Capture the cell that displays the provided text and extract its [X, Y] central coordinate. 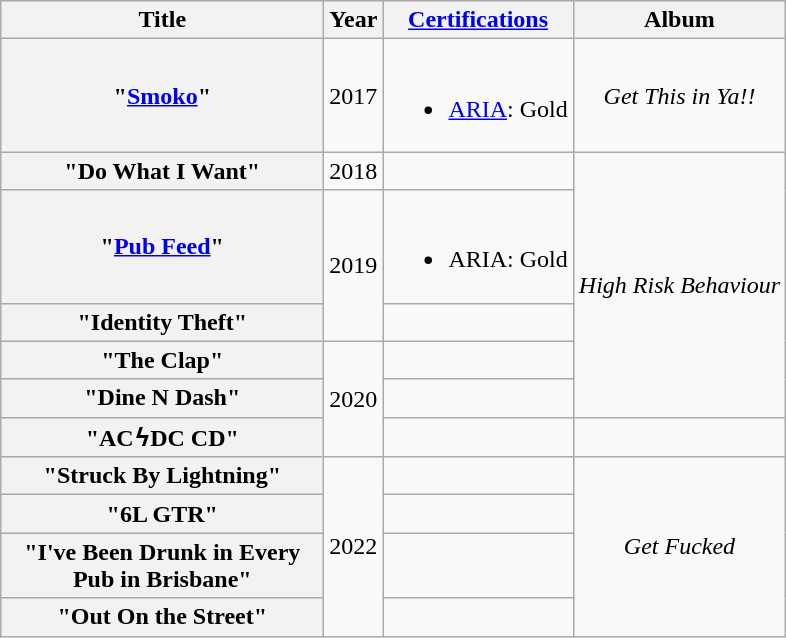
2017 [354, 96]
Certifications [478, 20]
Get This in Ya!! [679, 96]
2022 [354, 546]
"Out On the Street" [162, 617]
Title [162, 20]
"6L GTR" [162, 514]
2019 [354, 266]
"Pub Feed" [162, 246]
"Dine N Dash" [162, 398]
"Smoko" [162, 96]
"I've Been Drunk in Every Pub in Brisbane" [162, 566]
2018 [354, 171]
High Risk Behaviour [679, 284]
Album [679, 20]
Get Fucked [679, 546]
Year [354, 20]
"The Clap" [162, 360]
"Struck By Lightning" [162, 476]
"ACϟDC CD" [162, 437]
2020 [354, 399]
"Do What I Want" [162, 171]
"Identity Theft" [162, 322]
